From the cell containing the given text, extract its center point as (x, y) coordinate. 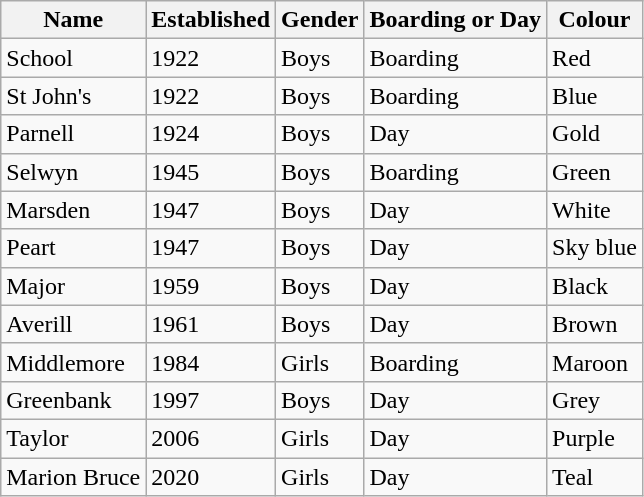
Purple (595, 438)
Gold (595, 134)
Green (595, 172)
Blue (595, 96)
1924 (211, 134)
Marion Bruce (74, 477)
Averill (74, 324)
1997 (211, 400)
Red (595, 58)
2020 (211, 477)
Brown (595, 324)
Grey (595, 400)
1984 (211, 362)
School (74, 58)
Selwyn (74, 172)
Name (74, 20)
Black (595, 286)
Taylor (74, 438)
Parnell (74, 134)
Gender (320, 20)
Sky blue (595, 248)
Middlemore (74, 362)
2006 (211, 438)
Established (211, 20)
1959 (211, 286)
Peart (74, 248)
Greenbank (74, 400)
1945 (211, 172)
St John's (74, 96)
Maroon (595, 362)
Teal (595, 477)
Marsden (74, 210)
1961 (211, 324)
White (595, 210)
Boarding or Day (456, 20)
Colour (595, 20)
Major (74, 286)
